Return [X, Y] of the center of cell containing provided text 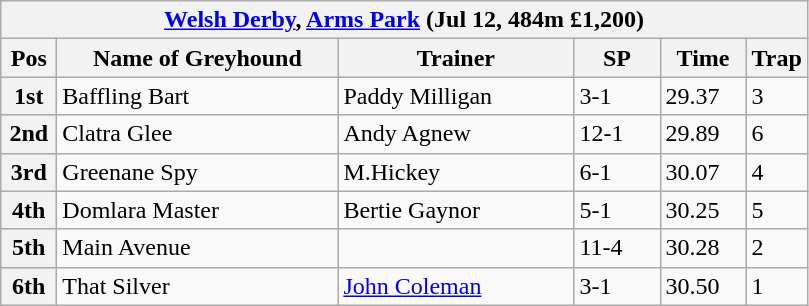
Andy Agnew [456, 134]
Paddy Milligan [456, 96]
Clatra Glee [198, 134]
M.Hickey [456, 172]
2nd [29, 134]
Name of Greyhound [198, 58]
30.28 [703, 248]
Domlara Master [198, 210]
That Silver [198, 286]
30.50 [703, 286]
John Coleman [456, 286]
Main Avenue [198, 248]
Time [703, 58]
4th [29, 210]
Trainer [456, 58]
Greenane Spy [198, 172]
29.89 [703, 134]
29.37 [703, 96]
30.07 [703, 172]
11-4 [617, 248]
SP [617, 58]
Welsh Derby, Arms Park (Jul 12, 484m £1,200) [404, 20]
Trap [776, 58]
30.25 [703, 210]
3rd [29, 172]
5 [776, 210]
4 [776, 172]
5th [29, 248]
Baffling Bart [198, 96]
12-1 [617, 134]
6 [776, 134]
5-1 [617, 210]
Pos [29, 58]
6th [29, 286]
3 [776, 96]
1 [776, 286]
Bertie Gaynor [456, 210]
2 [776, 248]
1st [29, 96]
6-1 [617, 172]
